Search for the cell housing the specified text and yield its [x, y] center coordinate. 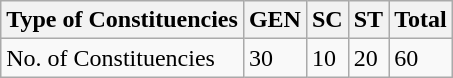
GEN [274, 20]
ST [368, 20]
SC [327, 20]
60 [421, 58]
20 [368, 58]
Total [421, 20]
10 [327, 58]
No. of Constituencies [122, 58]
Type of Constituencies [122, 20]
30 [274, 58]
